Extract the (X, Y) coordinate from the center of the cell holding the provided text.  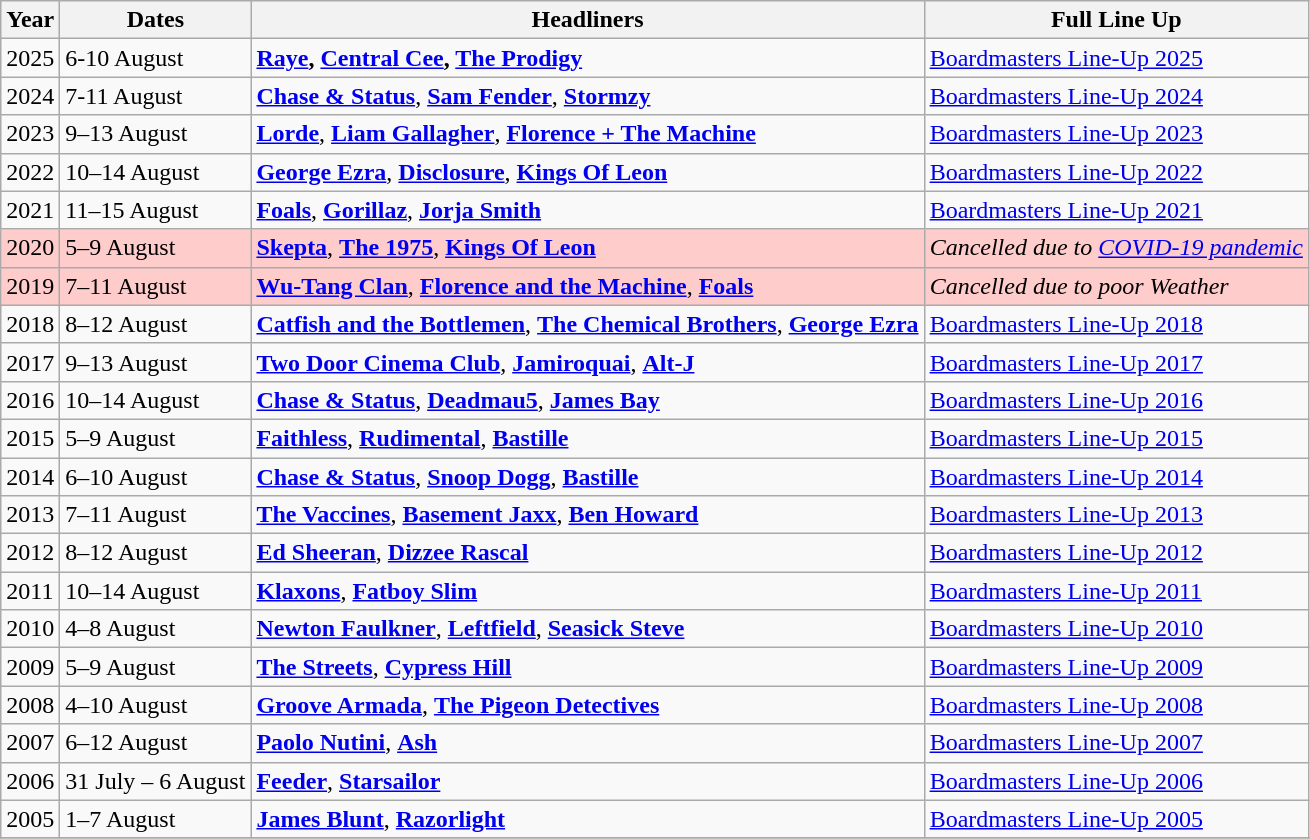
Klaxons, Fatboy Slim (588, 591)
Boardmasters Line-Up 2021 (1116, 210)
6–12 August (156, 743)
Full Line Up (1116, 20)
Year (30, 20)
Boardmasters Line-Up 2011 (1116, 591)
Boardmasters Line-Up 2015 (1116, 438)
1–7 August (156, 819)
31 July – 6 August (156, 781)
Faithless, Rudimental, Bastille (588, 438)
2024 (30, 96)
2014 (30, 477)
Foals, Gorillaz, Jorja Smith (588, 210)
2015 (30, 438)
2011 (30, 591)
Two Door Cinema Club, Jamiroquai, Alt-J (588, 362)
2005 (30, 819)
Boardmasters Line-Up 2024 (1116, 96)
6–10 August (156, 477)
Dates (156, 20)
Raye, Central Cee, The Prodigy (588, 58)
George Ezra, Disclosure, Kings Of Leon (588, 172)
Newton Faulkner, Leftfield, Seasick Steve (588, 629)
2012 (30, 553)
The Streets, Cypress Hill (588, 667)
2008 (30, 705)
James Blunt, Razorlight (588, 819)
2020 (30, 248)
Groove Armada, The Pigeon Detectives (588, 705)
The Vaccines, Basement Jaxx, Ben Howard (588, 515)
Boardmasters Line-Up 2022 (1116, 172)
Boardmasters Line-Up 2014 (1116, 477)
7-11 August (156, 96)
4–8 August (156, 629)
6-10 August (156, 58)
Boardmasters Line-Up 2006 (1116, 781)
2025 (30, 58)
Cancelled due to poor Weather (1116, 286)
Chase & Status, Snoop Dogg, Bastille (588, 477)
Paolo Nutini, Ash (588, 743)
Headliners (588, 20)
11–15 August (156, 210)
Wu-Tang Clan, Florence and the Machine, Foals (588, 286)
2022 (30, 172)
Boardmasters Line-Up 2010 (1116, 629)
Feeder, Starsailor (588, 781)
2021 (30, 210)
2007 (30, 743)
Chase & Status, Sam Fender, Stormzy (588, 96)
4–10 August (156, 705)
2017 (30, 362)
2019 (30, 286)
Chase & Status, Deadmau5, James Bay (588, 400)
2006 (30, 781)
2010 (30, 629)
2009 (30, 667)
Cancelled due to COVID-19 pandemic (1116, 248)
Boardmasters Line-Up 2025 (1116, 58)
Ed Sheeran, Dizzee Rascal (588, 553)
Boardmasters Line-Up 2008 (1116, 705)
Boardmasters Line-Up 2009 (1116, 667)
Boardmasters Line-Up 2023 (1116, 134)
2018 (30, 324)
Catfish and the Bottlemen, The Chemical Brothers, George Ezra (588, 324)
Lorde, Liam Gallagher, Florence + The Machine (588, 134)
2023 (30, 134)
2013 (30, 515)
Boardmasters Line-Up 2005 (1116, 819)
Skepta, The 1975, Kings Of Leon (588, 248)
Boardmasters Line-Up 2007 (1116, 743)
Boardmasters Line-Up 2017 (1116, 362)
Boardmasters Line-Up 2012 (1116, 553)
2016 (30, 400)
Boardmasters Line-Up 2016 (1116, 400)
Boardmasters Line-Up 2013 (1116, 515)
Boardmasters Line-Up 2018 (1116, 324)
